For the text-containing cell, return its midpoint in (X, Y) coordinate format. 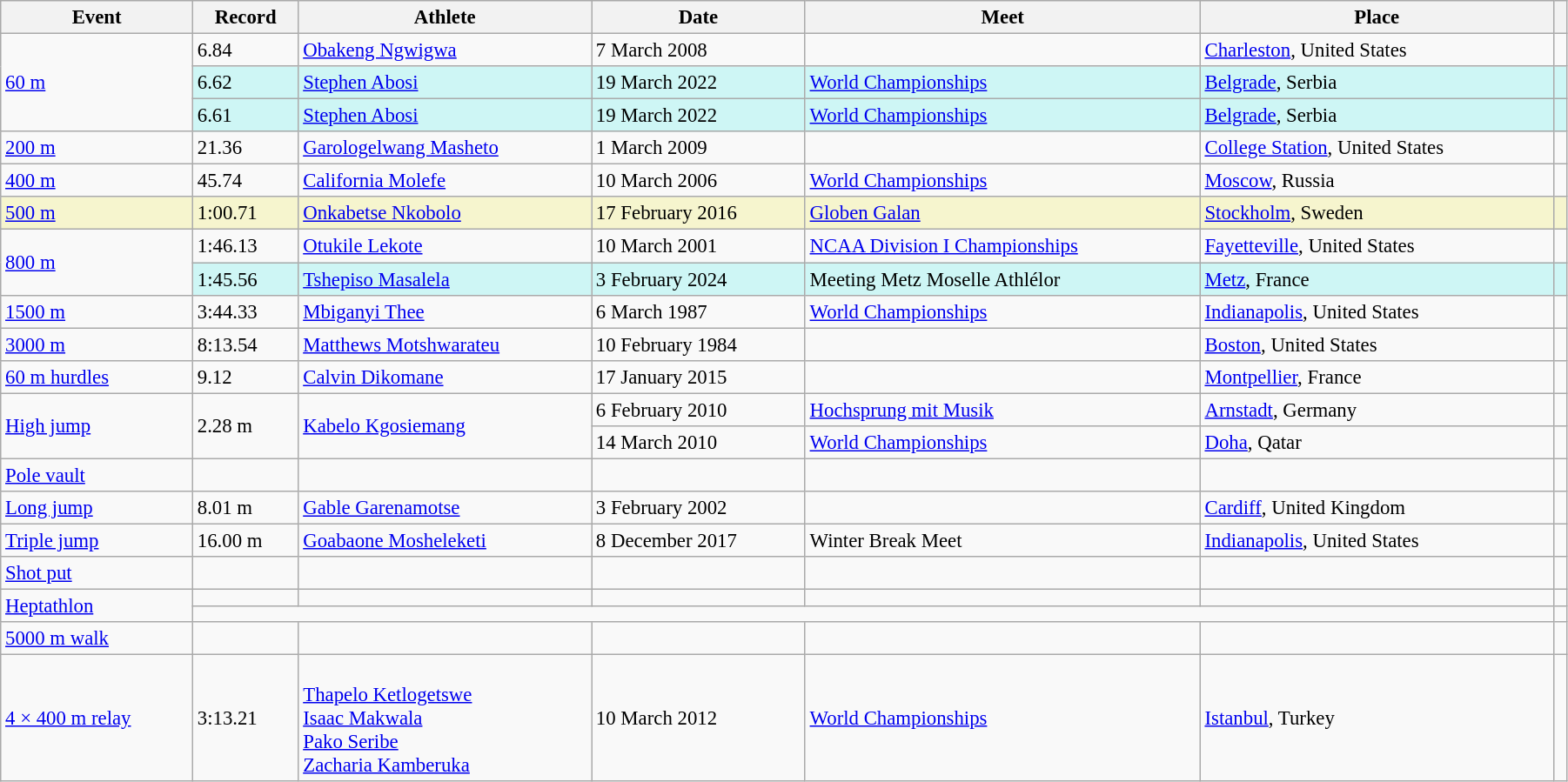
Moscow, Russia (1377, 181)
Onkabetse Nkobolo (446, 213)
Athlete (446, 17)
Date (699, 17)
Mbiganyi Thee (446, 311)
1:00.71 (245, 213)
5000 m walk (97, 638)
Tshepiso Masalela (446, 279)
Place (1377, 17)
7 March 2008 (699, 50)
6.61 (245, 116)
Heptathlon (97, 606)
45.74 (245, 181)
6 March 1987 (699, 311)
Winter Break Meet (1002, 540)
60 m (97, 84)
Metz, France (1377, 279)
Cardiff, United Kingdom (1377, 508)
Otukile Lekote (446, 246)
3 February 2002 (699, 508)
2.28 m (245, 426)
Matthews Motshwarateu (446, 344)
Meet (1002, 17)
Garologelwang Masheto (446, 148)
Boston, United States (1377, 344)
Record (245, 17)
60 m hurdles (97, 377)
10 February 1984 (699, 344)
9.12 (245, 377)
10 March 2001 (699, 246)
1:46.13 (245, 246)
Thapelo KetlogetsweIsaac MakwalaPako SeribeZacharia Kamberuka (446, 719)
Goabaone Mosheleketi (446, 540)
Doha, Qatar (1377, 443)
California Molefe (446, 181)
Globen Galan (1002, 213)
Shot put (97, 573)
Meeting Metz Moselle Athlélor (1002, 279)
21.36 (245, 148)
6.84 (245, 50)
200 m (97, 148)
10 March 2006 (699, 181)
Charleston, United States (1377, 50)
Gable Garenamotse (446, 508)
Obakeng Ngwigwa (446, 50)
400 m (97, 181)
1:45.56 (245, 279)
Calvin Dikomane (446, 377)
1 March 2009 (699, 148)
Montpellier, France (1377, 377)
Pole vault (97, 475)
500 m (97, 213)
6.62 (245, 83)
NCAA Division I Championships (1002, 246)
Event (97, 17)
8:13.54 (245, 344)
Kabelo Kgosiemang (446, 426)
Stockholm, Sweden (1377, 213)
4 × 400 m relay (97, 719)
Long jump (97, 508)
17 January 2015 (699, 377)
Fayetteville, United States (1377, 246)
1500 m (97, 311)
3000 m (97, 344)
3:13.21 (245, 719)
Triple jump (97, 540)
6 February 2010 (699, 410)
Istanbul, Turkey (1377, 719)
High jump (97, 426)
8 December 2017 (699, 540)
8.01 m (245, 508)
14 March 2010 (699, 443)
16.00 m (245, 540)
800 m (97, 263)
Hochsprung mit Musik (1002, 410)
Arnstadt, Germany (1377, 410)
College Station, United States (1377, 148)
3:44.33 (245, 311)
17 February 2016 (699, 213)
3 February 2024 (699, 279)
10 March 2012 (699, 719)
